Detect which cell encompasses the target text, then output its (X, Y) center coordinate. 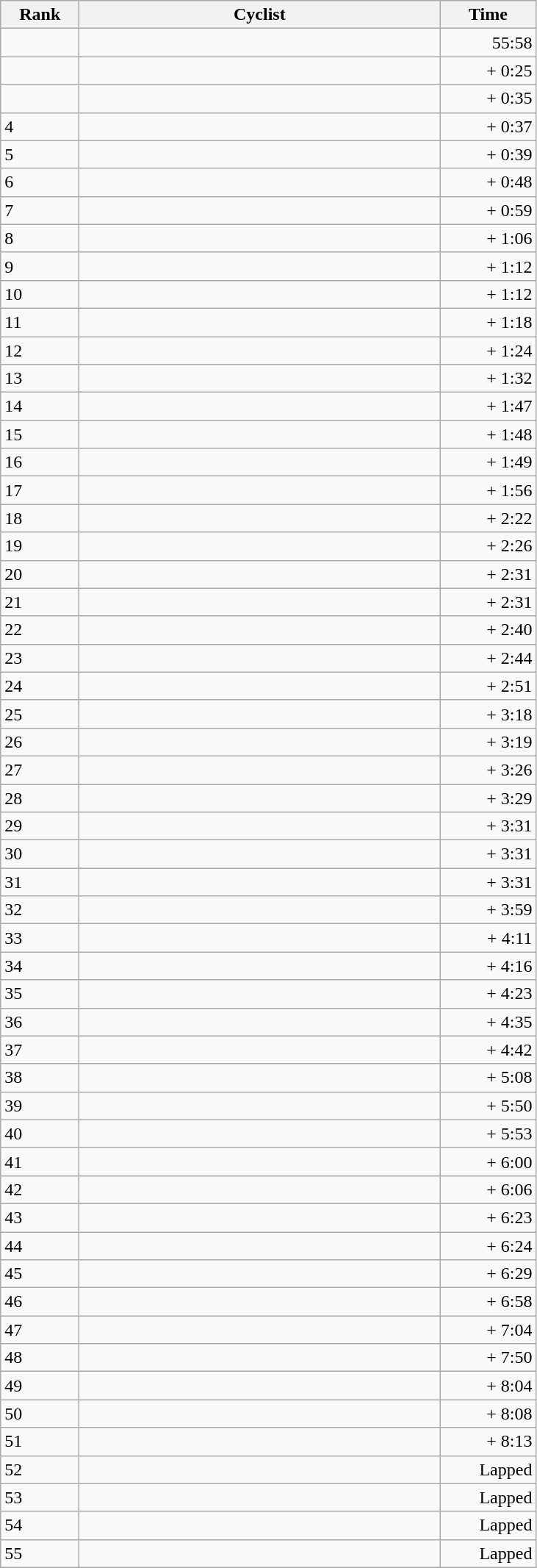
+ 3:59 (488, 910)
29 (40, 826)
+ 0:25 (488, 71)
32 (40, 910)
49 (40, 1386)
Time (488, 15)
47 (40, 1330)
+ 0:48 (488, 182)
+ 1:56 (488, 490)
+ 1:49 (488, 462)
55:58 (488, 43)
+ 4:42 (488, 1050)
26 (40, 742)
23 (40, 658)
31 (40, 882)
+ 6:58 (488, 1302)
6 (40, 182)
+ 3:26 (488, 770)
+ 1:06 (488, 238)
+ 8:08 (488, 1414)
22 (40, 630)
+ 1:32 (488, 379)
+ 0:39 (488, 154)
21 (40, 602)
+ 5:53 (488, 1134)
41 (40, 1161)
45 (40, 1274)
34 (40, 966)
17 (40, 490)
27 (40, 770)
+ 3:19 (488, 742)
46 (40, 1302)
53 (40, 1497)
42 (40, 1189)
37 (40, 1050)
+ 1:47 (488, 407)
+ 2:44 (488, 658)
+ 2:40 (488, 630)
+ 7:04 (488, 1330)
43 (40, 1217)
44 (40, 1246)
28 (40, 798)
+ 0:59 (488, 210)
+ 2:22 (488, 518)
52 (40, 1469)
+ 3:18 (488, 714)
+ 4:11 (488, 938)
+ 8:04 (488, 1386)
+ 0:35 (488, 99)
24 (40, 686)
5 (40, 154)
12 (40, 351)
30 (40, 854)
+ 1:48 (488, 434)
+ 1:24 (488, 351)
35 (40, 994)
20 (40, 574)
19 (40, 546)
15 (40, 434)
16 (40, 462)
33 (40, 938)
+ 6:29 (488, 1274)
8 (40, 238)
+ 4:16 (488, 966)
36 (40, 1022)
+ 6:24 (488, 1246)
51 (40, 1442)
48 (40, 1358)
+ 2:26 (488, 546)
Rank (40, 15)
50 (40, 1414)
38 (40, 1078)
25 (40, 714)
+ 6:06 (488, 1189)
4 (40, 126)
+ 6:23 (488, 1217)
9 (40, 266)
55 (40, 1553)
18 (40, 518)
+ 0:37 (488, 126)
+ 8:13 (488, 1442)
10 (40, 294)
+ 4:35 (488, 1022)
+ 5:08 (488, 1078)
+ 3:29 (488, 798)
11 (40, 322)
+ 7:50 (488, 1358)
7 (40, 210)
13 (40, 379)
+ 6:00 (488, 1161)
54 (40, 1525)
+ 2:51 (488, 686)
Cyclist (260, 15)
+ 1:18 (488, 322)
+ 5:50 (488, 1106)
14 (40, 407)
39 (40, 1106)
+ 4:23 (488, 994)
40 (40, 1134)
